Return the [X, Y] coordinate for the center point of the cell that contains the specified text.  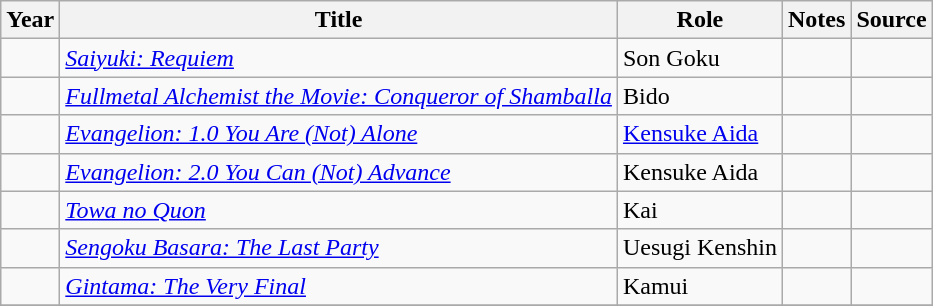
Kai [700, 210]
Uesugi Kenshin [700, 248]
Fullmetal Alchemist the Movie: Conqueror of Shamballa [339, 96]
Sengoku Basara: The Last Party [339, 248]
Source [892, 20]
Evangelion: 2.0 You Can (Not) Advance [339, 172]
Son Goku [700, 58]
Year [30, 20]
Kamui [700, 286]
Title [339, 20]
Bido [700, 96]
Role [700, 20]
Notes [816, 20]
Towa no Quon [339, 210]
Evangelion: 1.0 You Are (Not) Alone [339, 134]
Gintama: The Very Final [339, 286]
Saiyuki: Requiem [339, 58]
